Locate the cell with the specified text and output its (x, y) center coordinate. 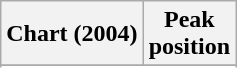
Chart (2004) (72, 34)
Peakposition (189, 34)
